Scan for the cell matching the given text and deliver its [X, Y] coordinate at center. 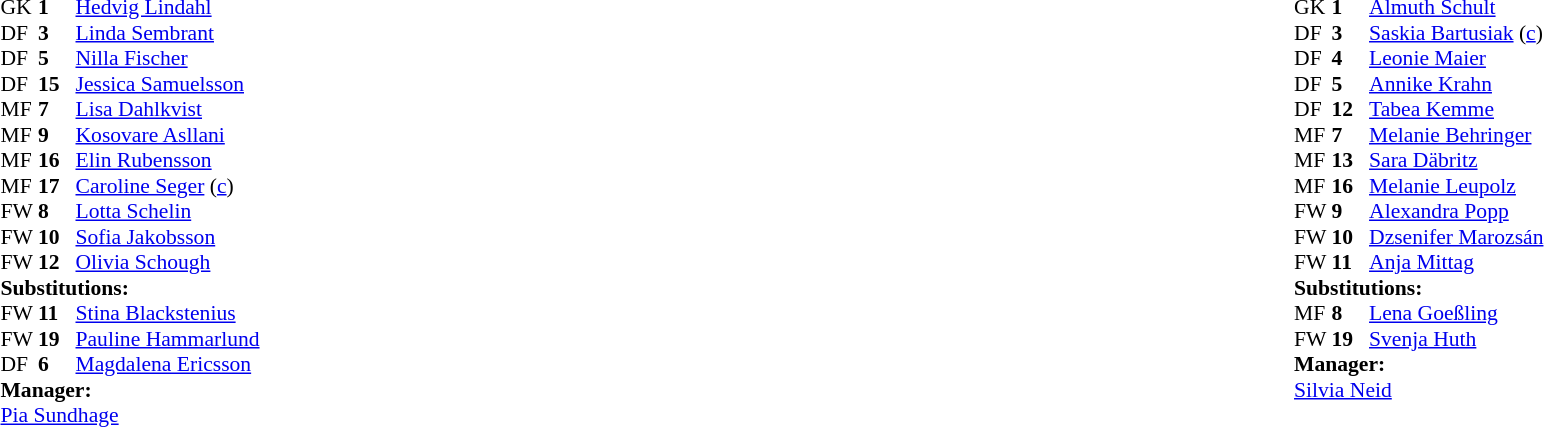
Sara Däbritz [1456, 161]
4 [1351, 59]
Svenja Huth [1456, 339]
Lena Goeßling [1456, 313]
Silvia Neid [1418, 390]
Olivia Schough [168, 263]
Sofia Jakobsson [168, 237]
Saskia Bartusiak (c) [1456, 33]
Leonie Maier [1456, 59]
Jessica Samuelsson [168, 84]
15 [57, 84]
Lotta Schelin [168, 211]
Dzsenifer Marozsán [1456, 237]
Lisa Dahlkvist [168, 109]
Stina Blackstenius [168, 313]
13 [1351, 161]
Alexandra Popp [1456, 211]
Melanie Behringer [1456, 135]
Linda Sembrant [168, 33]
Caroline Seger (c) [168, 186]
Pauline Hammarlund [168, 339]
Nilla Fischer [168, 59]
Melanie Leupolz [1456, 186]
Tabea Kemme [1456, 109]
Anja Mittag [1456, 263]
Elin Rubensson [168, 161]
6 [57, 365]
17 [57, 186]
Annike Krahn [1456, 84]
Magdalena Ericsson [168, 365]
Kosovare Asllani [168, 135]
